From the cell containing the given text, extract its center point as [x, y] coordinate. 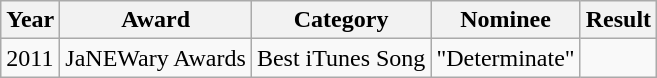
Result [618, 20]
Nominee [506, 20]
Best iTunes Song [341, 58]
JaNEWary Awards [156, 58]
2011 [30, 58]
"Determinate" [506, 58]
Year [30, 20]
Award [156, 20]
Category [341, 20]
